Locate the cell with the specified text and output its (x, y) center coordinate. 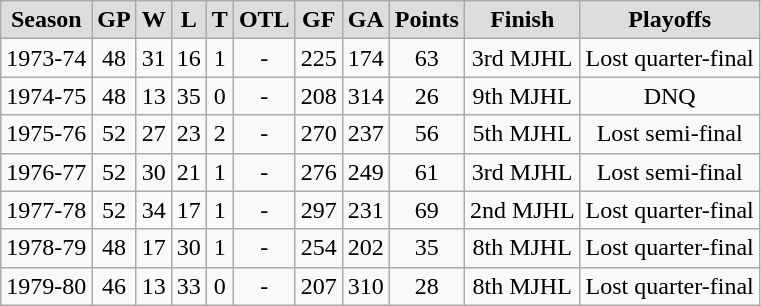
1974-75 (46, 96)
23 (188, 134)
237 (366, 134)
1979-80 (46, 286)
231 (366, 210)
2nd MJHL (522, 210)
5th MJHL (522, 134)
63 (426, 58)
174 (366, 58)
314 (366, 96)
276 (318, 172)
2 (220, 134)
310 (366, 286)
DNQ (670, 96)
21 (188, 172)
69 (426, 210)
GA (366, 20)
T (220, 20)
Season (46, 20)
46 (114, 286)
GF (318, 20)
Playoffs (670, 20)
GP (114, 20)
1973-74 (46, 58)
254 (318, 248)
Points (426, 20)
297 (318, 210)
W (154, 20)
16 (188, 58)
33 (188, 286)
207 (318, 286)
61 (426, 172)
L (188, 20)
Finish (522, 20)
34 (154, 210)
9th MJHL (522, 96)
27 (154, 134)
1977-78 (46, 210)
270 (318, 134)
202 (366, 248)
OTL (264, 20)
1978-79 (46, 248)
1976-77 (46, 172)
208 (318, 96)
31 (154, 58)
56 (426, 134)
1975-76 (46, 134)
249 (366, 172)
28 (426, 286)
26 (426, 96)
225 (318, 58)
